Provide the [x, y] coordinate of the cell's center where the given text is located.  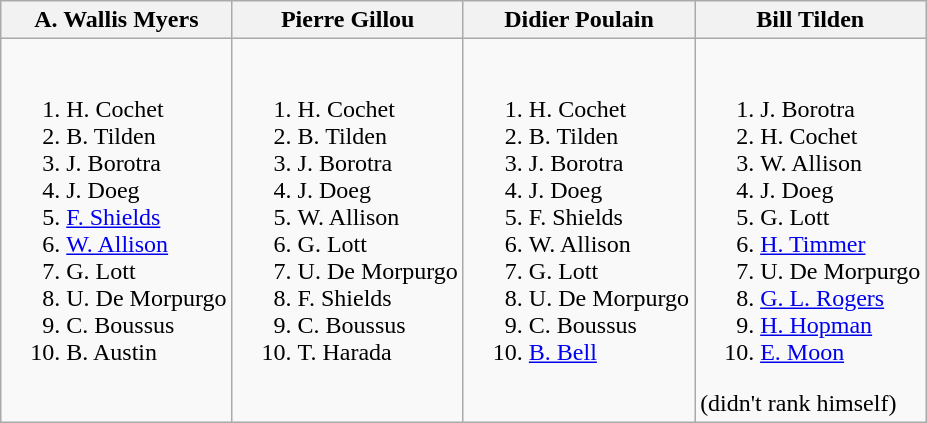
Didier Poulain [578, 20]
J. Borotra H. Cochet W. Allison J. Doeg G. Lott H. Timmer U. De Morpurgo G. L. Rogers H. Hopman E. Moon(didn't rank himself) [810, 230]
A. Wallis Myers [116, 20]
Pierre Gillou [348, 20]
H. Cochet B. Tilden J. Borotra J. Doeg F. Shields W. Allison G. Lott U. De Morpurgo C. Boussus B. Bell [578, 230]
H. Cochet B. Tilden J. Borotra J. Doeg F. Shields W. Allison G. Lott U. De Morpurgo C. Boussus B. Austin [116, 230]
Bill Tilden [810, 20]
H. Cochet B. Tilden J. Borotra J. Doeg W. Allison G. Lott U. De Morpurgo F. Shields C. Boussus T. Harada [348, 230]
